From the cell containing the given text, extract its center point as [X, Y] coordinate. 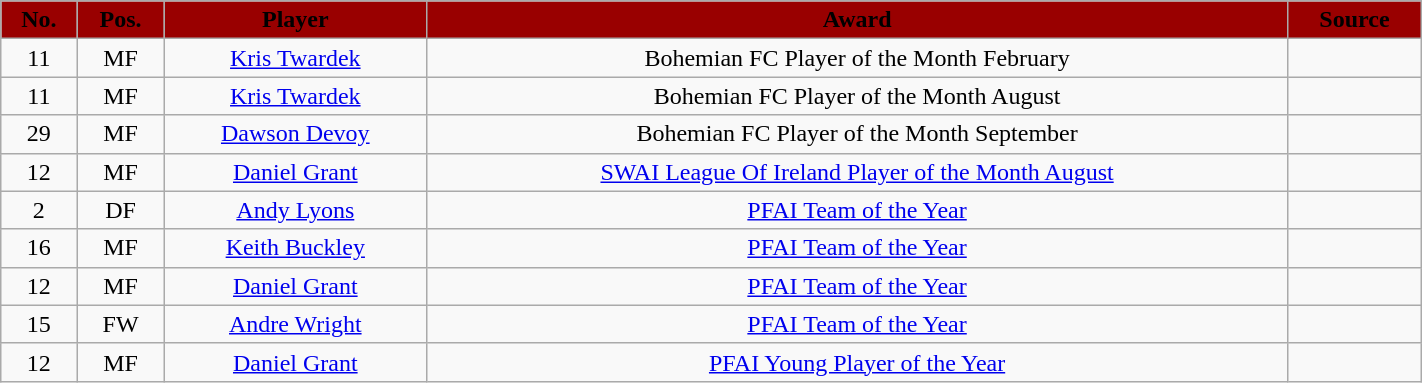
2 [39, 210]
Source [1355, 20]
FW [120, 324]
Bohemian FC Player of the Month February [856, 58]
Player [295, 20]
Dawson Devoy [295, 134]
SWAI League Of Ireland Player of the Month August [856, 172]
Award [856, 20]
29 [39, 134]
DF [120, 210]
16 [39, 248]
Andre Wright [295, 324]
Pos. [120, 20]
Andy Lyons [295, 210]
Bohemian FC Player of the Month August [856, 96]
15 [39, 324]
PFAI Young Player of the Year [856, 362]
No. [39, 20]
Keith Buckley [295, 248]
Bohemian FC Player of the Month September [856, 134]
